Provide the (x, y) coordinate of the cell's center where the given text is located.  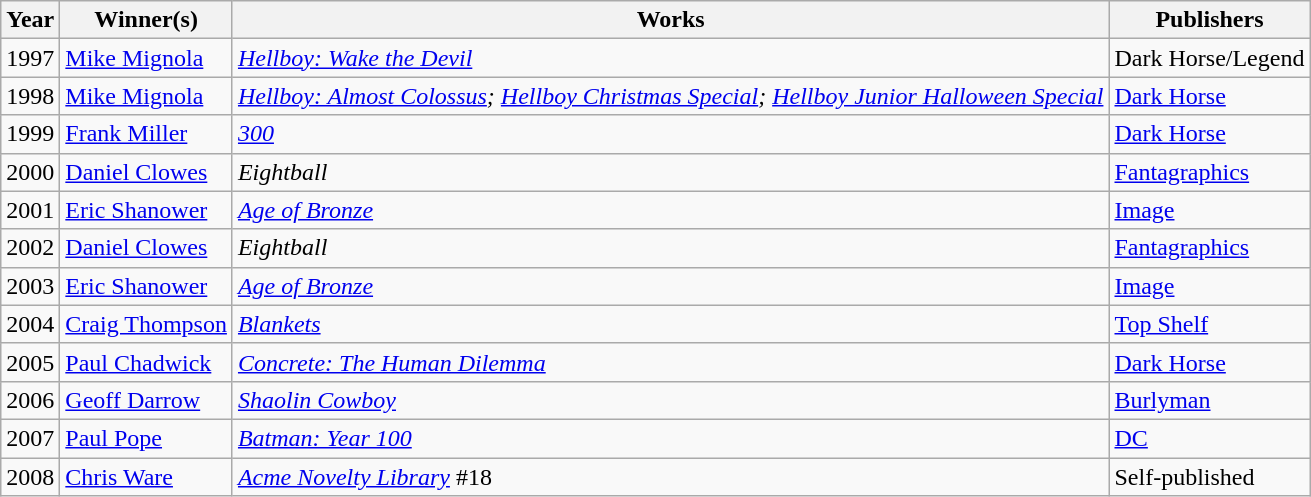
1997 (30, 58)
Top Shelf (1210, 324)
Chris Ware (146, 477)
Blankets (670, 324)
2002 (30, 248)
Frank Miller (146, 134)
Dark Horse/Legend (1210, 58)
300 (670, 134)
Paul Chadwick (146, 362)
Concrete: The Human Dilemma (670, 362)
2000 (30, 172)
2004 (30, 324)
Hellboy: Wake the Devil (670, 58)
Paul Pope (146, 438)
Burlyman (1210, 400)
Shaolin Cowboy (670, 400)
Winner(s) (146, 20)
2008 (30, 477)
2007 (30, 438)
Publishers (1210, 20)
Acme Novelty Library #18 (670, 477)
2006 (30, 400)
2005 (30, 362)
Self-published (1210, 477)
Craig Thompson (146, 324)
1998 (30, 96)
Batman: Year 100 (670, 438)
Geoff Darrow (146, 400)
2001 (30, 210)
2003 (30, 286)
Hellboy: Almost Colossus; Hellboy Christmas Special; Hellboy Junior Halloween Special (670, 96)
DC (1210, 438)
Year (30, 20)
Works (670, 20)
1999 (30, 134)
